Capture the cell that displays the provided text and extract its [X, Y] central coordinate. 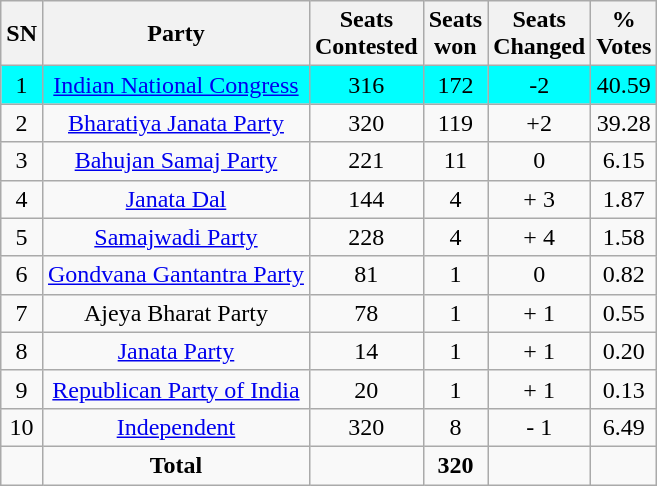
+2 [540, 123]
%Votes [624, 34]
Party [176, 34]
Ajeya Bharat Party [176, 313]
119 [455, 123]
Gondvana Gantantra Party [176, 275]
20 [366, 389]
Samajwadi Party [176, 237]
14 [366, 351]
221 [366, 161]
0.55 [624, 313]
81 [366, 275]
Janata Party [176, 351]
-2 [540, 85]
7 [22, 313]
11 [455, 161]
144 [366, 199]
Total [176, 465]
6 [22, 275]
0.13 [624, 389]
10 [22, 427]
Bahujan Samaj Party [176, 161]
1.87 [624, 199]
9 [22, 389]
6.49 [624, 427]
172 [455, 85]
+ 3 [540, 199]
Janata Dal [176, 199]
5 [22, 237]
6.15 [624, 161]
Indian National Congress [176, 85]
SN [22, 34]
0.20 [624, 351]
78 [366, 313]
40.59 [624, 85]
3 [22, 161]
Independent [176, 427]
39.28 [624, 123]
- 1 [540, 427]
Seatswon [455, 34]
2 [22, 123]
316 [366, 85]
+ 4 [540, 237]
Bharatiya Janata Party [176, 123]
0.82 [624, 275]
228 [366, 237]
Republican Party of India [176, 389]
SeatsContested [366, 34]
Seats Changed [540, 34]
1.58 [624, 237]
